Find where the given text appears and provide that cell's center as [X, Y] coordinate. 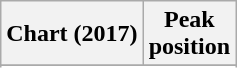
Chart (2017) [72, 34]
Peakposition [189, 34]
